Search for the cell housing the specified text and yield its (x, y) center coordinate. 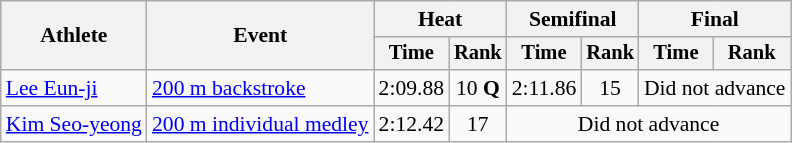
200 m backstroke (260, 88)
Semifinal (573, 19)
10 Q (478, 88)
Athlete (74, 36)
Lee Eun-ji (74, 88)
2:09.88 (412, 88)
Kim Seo-yeong (74, 124)
17 (478, 124)
15 (610, 88)
200 m individual medley (260, 124)
2:12.42 (412, 124)
Final (715, 19)
Heat (440, 19)
Event (260, 36)
2:11.86 (544, 88)
